For the text-containing cell, return its midpoint in (x, y) coordinate format. 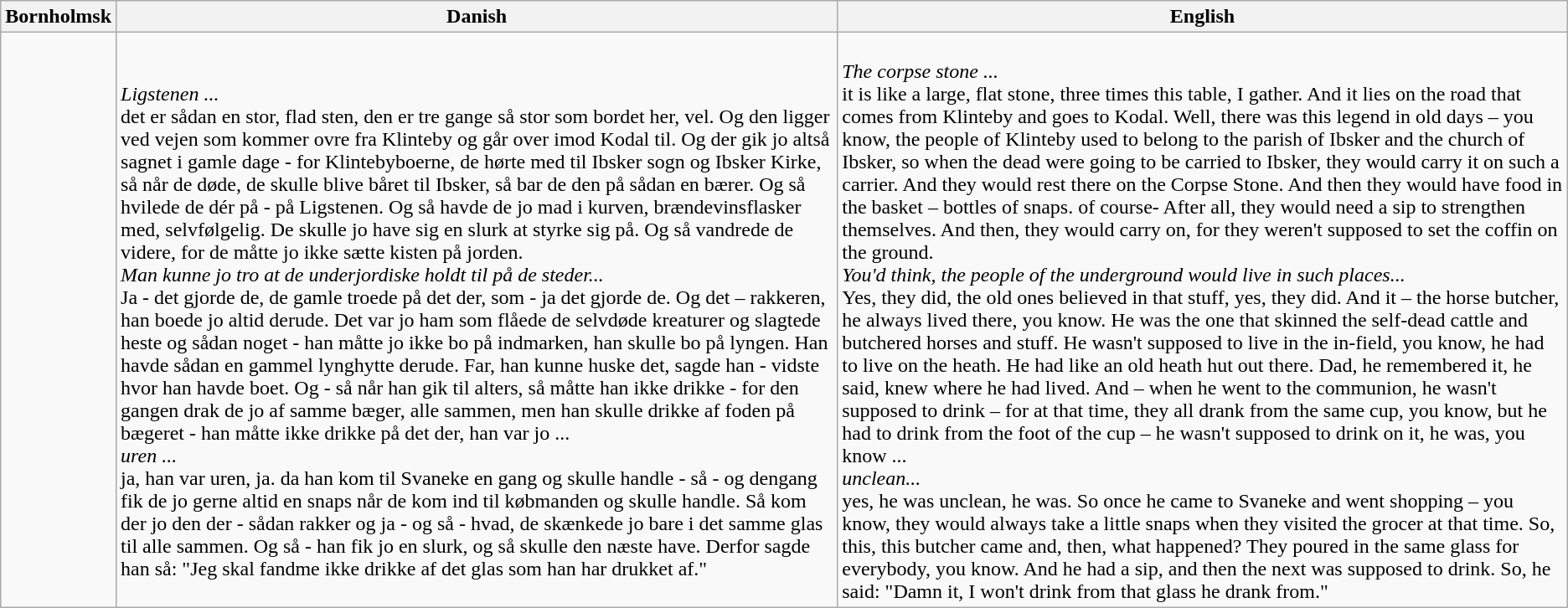
Danish (477, 17)
Bornholmsk (59, 17)
English (1203, 17)
